Capture the cell that displays the provided text and extract its (x, y) central coordinate. 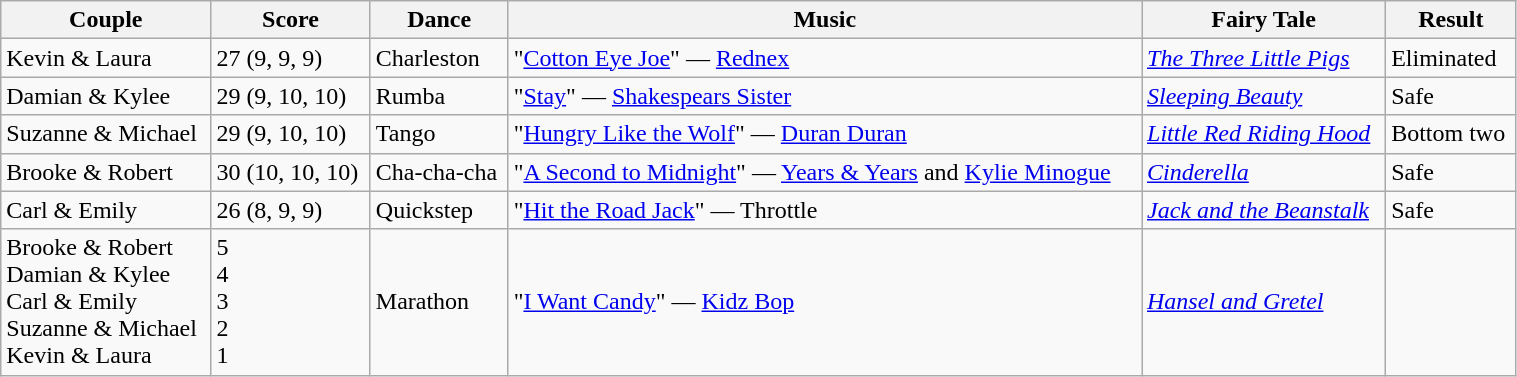
Hansel and Gretel (1264, 302)
Bottom two (1451, 134)
Kevin & Laura (106, 58)
Marathon (439, 302)
"I Want Candy" — Kidz Bop (824, 302)
Quickstep (439, 210)
Fairy Tale (1264, 20)
Cinderella (1264, 172)
"A Second to Midnight" — Years & Years and Kylie Minogue (824, 172)
Sleeping Beauty (1264, 96)
"Hit the Road Jack" — Throttle (824, 210)
Score (290, 20)
54321 (290, 302)
"Stay" — Shakespears Sister (824, 96)
Brooke & RobertDamian & KyleeCarl & EmilySuzanne & MichaelKevin & Laura (106, 302)
Carl & Emily (106, 210)
30 (10, 10, 10) (290, 172)
"Hungry Like the Wolf" — Duran Duran (824, 134)
27 (9, 9, 9) (290, 58)
Result (1451, 20)
Cha-cha-cha (439, 172)
Music (824, 20)
Jack and the Beanstalk (1264, 210)
Tango (439, 134)
The Three Little Pigs (1264, 58)
Suzanne & Michael (106, 134)
Couple (106, 20)
Little Red Riding Hood (1264, 134)
Charleston (439, 58)
Dance (439, 20)
Brooke & Robert (106, 172)
26 (8, 9, 9) (290, 210)
Damian & Kylee (106, 96)
Eliminated (1451, 58)
"Cotton Eye Joe" — Rednex (824, 58)
Rumba (439, 96)
